Identify which cell holds the provided text, then report its [X, Y] central coordinate. 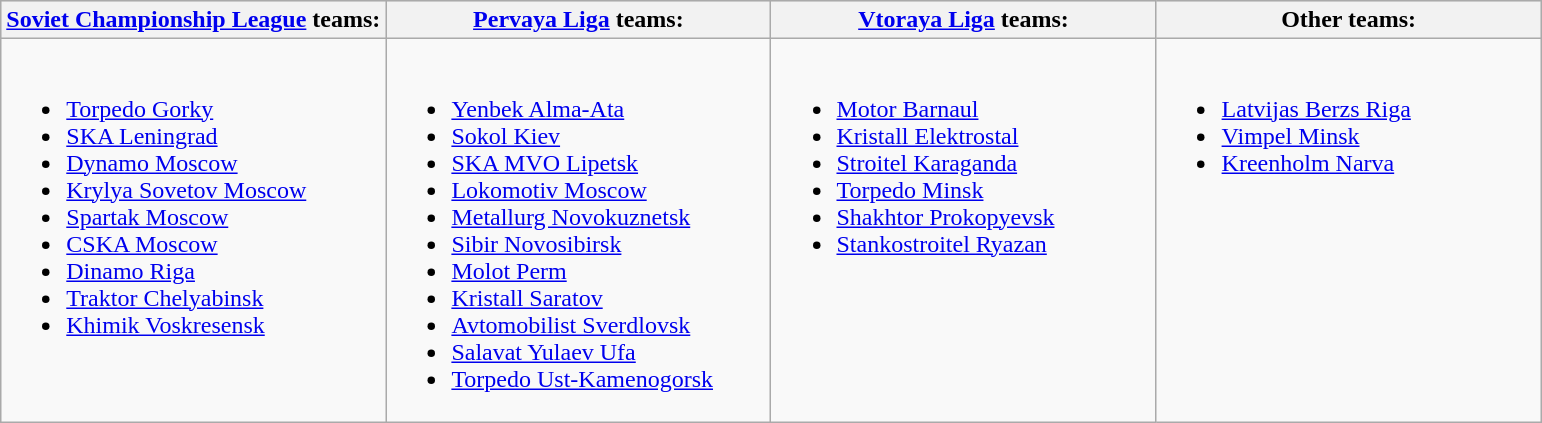
Pervaya Liga teams: [578, 20]
Motor BarnaulKristall ElektrostalStroitel KaragandaTorpedo MinskShakhtor ProkopyevskStankostroitel Ryazan [964, 230]
Torpedo GorkySKA LeningradDynamo MoscowKrylya Sovetov MoscowSpartak MoscowCSKA MoscowDinamo RigaTraktor ChelyabinskKhimik Voskresensk [194, 230]
Latvijas Berzs RigaVimpel MinskKreenholm Narva [1348, 230]
Soviet Championship League teams: [194, 20]
Other teams: [1348, 20]
Vtoraya Liga teams: [964, 20]
